Return (X, Y) of the center of cell containing provided text 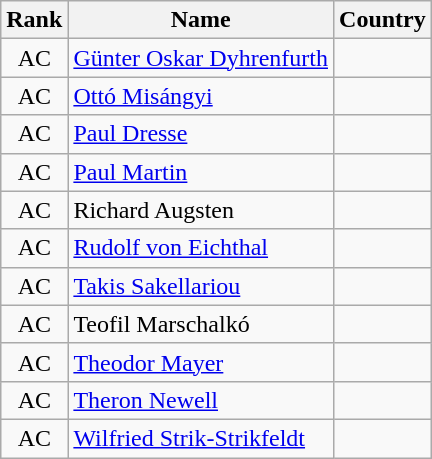
Rank (34, 20)
Teofil Marschalkó (201, 324)
Takis Sakellariou (201, 286)
Richard Augsten (201, 210)
Ottó Misángyi (201, 96)
Günter Oskar Dyhrenfurth (201, 58)
Paul Dresse (201, 134)
Paul Martin (201, 172)
Country (383, 20)
Theron Newell (201, 400)
Rudolf von Eichthal (201, 248)
Theodor Mayer (201, 362)
Name (201, 20)
Wilfried Strik-Strikfeldt (201, 438)
